Extract the (x, y) coordinate from the center of the cell holding the provided text.  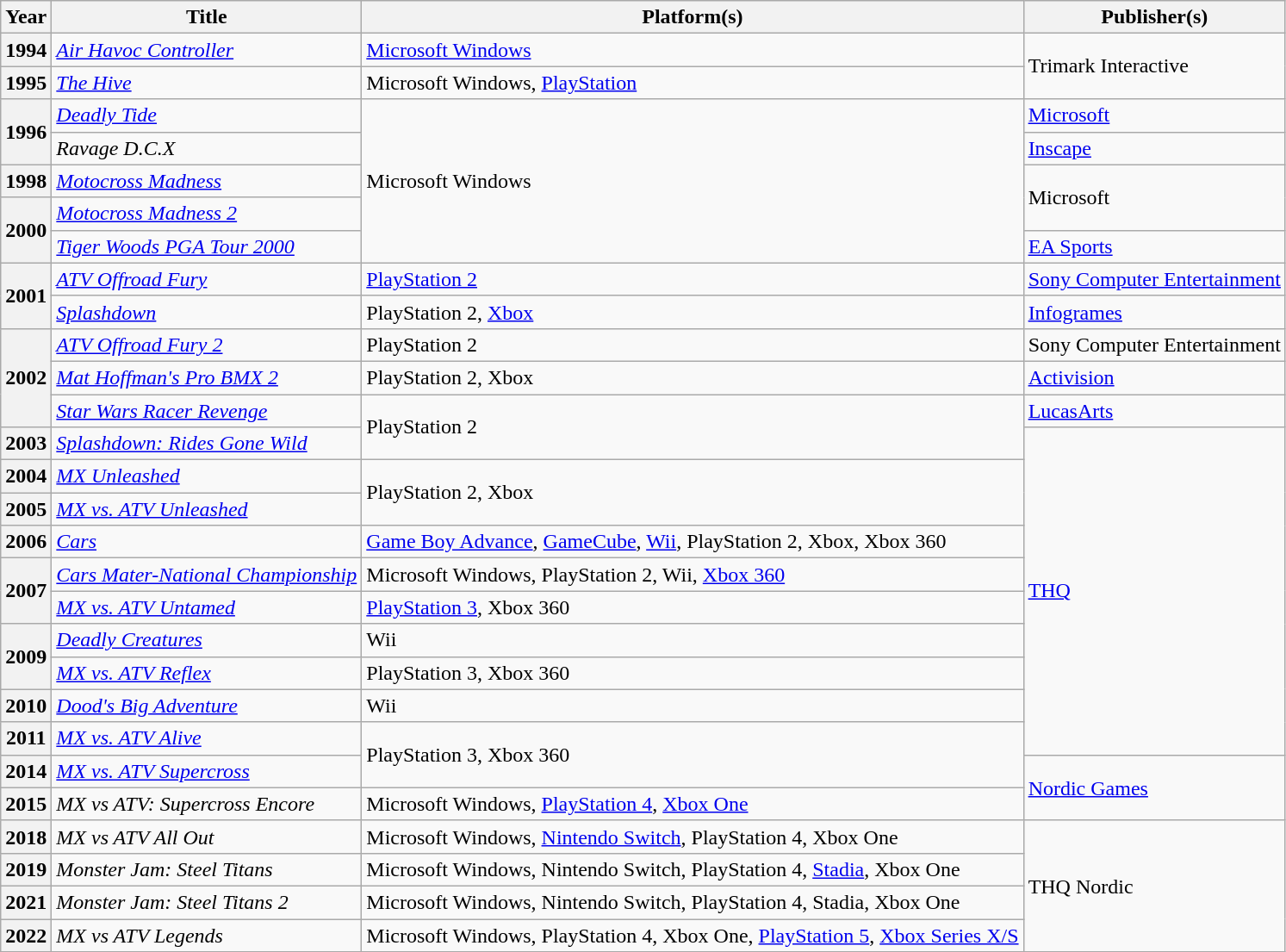
1996 (26, 132)
MX vs ATV Legends (207, 935)
Trimark Interactive (1154, 66)
Star Wars Racer Revenge (207, 411)
Title (207, 17)
2001 (26, 296)
ATV Offroad Fury (207, 279)
Microsoft Windows, PlayStation 2, Wii, Xbox 360 (693, 575)
2002 (26, 377)
LucasArts (1154, 411)
Game Boy Advance, GameCube, Wii, PlayStation 2, Xbox, Xbox 360 (693, 542)
Deadly Creatures (207, 640)
1995 (26, 83)
Dood's Big Adventure (207, 706)
Splashdown (207, 312)
2005 (26, 509)
2007 (26, 591)
2006 (26, 542)
Mat Hoffman's Pro BMX 2 (207, 377)
Air Havoc Controller (207, 50)
Platform(s) (693, 17)
MX vs. ATV Alive (207, 738)
MX vs. ATV Unleashed (207, 509)
1994 (26, 50)
Infogrames (1154, 312)
ATV Offroad Fury 2 (207, 345)
THQ (1154, 591)
THQ Nordic (1154, 886)
2010 (26, 706)
MX vs. ATV Reflex (207, 673)
Motocross Madness (207, 181)
MX vs. ATV Supercross (207, 771)
2004 (26, 476)
Tiger Woods PGA Tour 2000 (207, 246)
Microsoft Windows, Nintendo Switch, PlayStation 4, Xbox One (693, 837)
Publisher(s) (1154, 17)
1998 (26, 181)
Microsoft Windows, PlayStation 4, Xbox One (693, 804)
Monster Jam: Steel Titans 2 (207, 902)
Splashdown: Rides Gone Wild (207, 444)
2022 (26, 935)
EA Sports (1154, 246)
Ravage D.C.X (207, 148)
2019 (26, 869)
Microsoft Windows, PlayStation (693, 83)
2014 (26, 771)
2018 (26, 837)
MX vs. ATV Untamed (207, 607)
Nordic Games (1154, 787)
Monster Jam: Steel Titans (207, 869)
MX Unleashed (207, 476)
Microsoft Windows, PlayStation 4, Xbox One, PlayStation 5, Xbox Series X/S (693, 935)
MX vs ATV: Supercross Encore (207, 804)
2009 (26, 656)
2015 (26, 804)
The Hive (207, 83)
Motocross Madness 2 (207, 214)
Activision (1154, 377)
2000 (26, 230)
2003 (26, 444)
MX vs ATV All Out (207, 837)
Inscape (1154, 148)
Deadly Tide (207, 115)
Year (26, 17)
2021 (26, 902)
Cars Mater-National Championship (207, 575)
2011 (26, 738)
Cars (207, 542)
